Output the (x, y) coordinate of the center of the cell containing the given text.  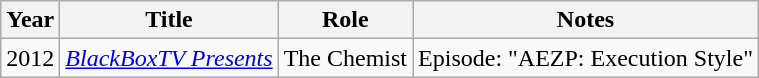
Role (345, 20)
Notes (586, 20)
2012 (30, 58)
BlackBoxTV Presents (169, 58)
The Chemist (345, 58)
Episode: "AEZP: Execution Style" (586, 58)
Title (169, 20)
Year (30, 20)
